From the cell containing the given text, extract its center point as (x, y) coordinate. 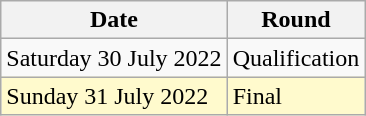
Date (114, 20)
Saturday 30 July 2022 (114, 58)
Final (296, 96)
Sunday 31 July 2022 (114, 96)
Round (296, 20)
Qualification (296, 58)
